Extract the [X, Y] coordinate from the center of the cell holding the provided text.  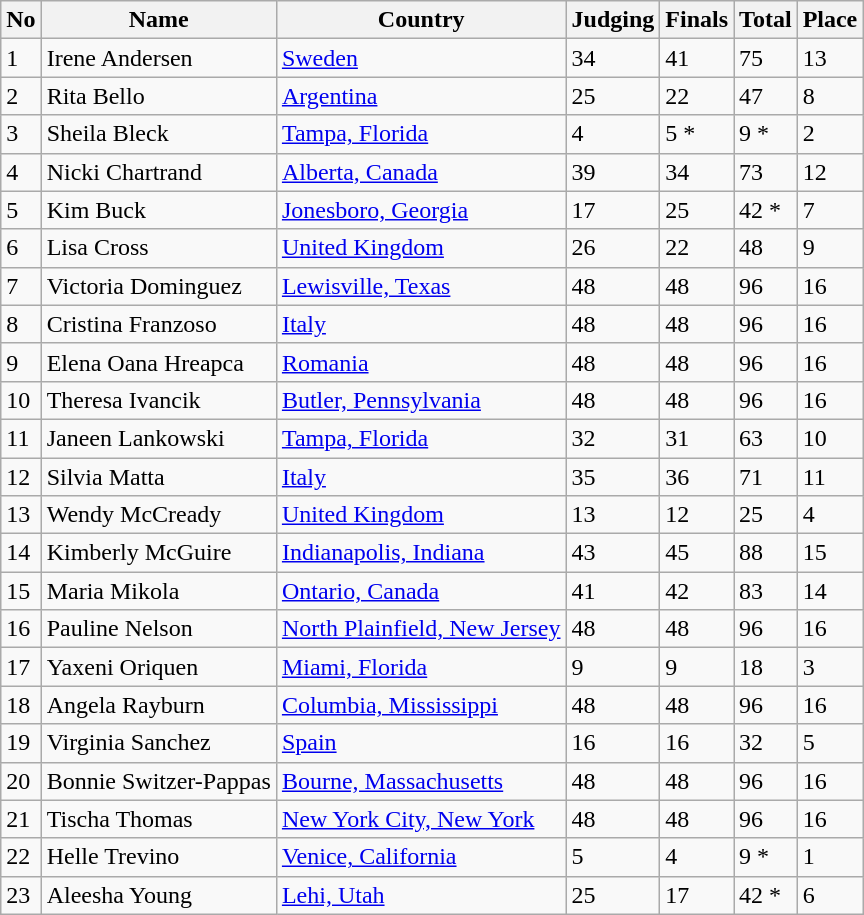
5 * [697, 134]
73 [766, 172]
35 [613, 477]
Name [158, 20]
Theresa Ivancik [158, 400]
Miami, Florida [421, 667]
45 [697, 553]
Kim Buck [158, 210]
Silvia Matta [158, 477]
Sheila Bleck [158, 134]
Yaxeni Oriquen [158, 667]
Elena Oana Hreapca [158, 362]
Venice, California [421, 857]
Bonnie Switzer-Pappas [158, 781]
83 [766, 591]
Butler, Pennsylvania [421, 400]
Tischa Thomas [158, 819]
Argentina [421, 96]
Maria Mikola [158, 591]
Victoria Dominguez [158, 286]
Finals [697, 20]
Lewisville, Texas [421, 286]
Lehi, Utah [421, 895]
39 [613, 172]
31 [697, 438]
Nicki Chartrand [158, 172]
Romania [421, 362]
43 [613, 553]
20 [21, 781]
63 [766, 438]
Spain [421, 743]
Ontario, Canada [421, 591]
Country [421, 20]
North Plainfield, New Jersey [421, 629]
Judging [613, 20]
Total [766, 20]
No [21, 20]
19 [21, 743]
New York City, New York [421, 819]
Bourne, Massachusetts [421, 781]
Rita Bello [158, 96]
Lisa Cross [158, 248]
36 [697, 477]
Cristina Franzoso [158, 324]
Irene Andersen [158, 58]
Jonesboro, Georgia [421, 210]
75 [766, 58]
Place [830, 20]
Indianapolis, Indiana [421, 553]
Alberta, Canada [421, 172]
Columbia, Mississippi [421, 705]
Helle Trevino [158, 857]
21 [21, 819]
Kimberly McGuire [158, 553]
71 [766, 477]
26 [613, 248]
42 [697, 591]
Virginia Sanchez [158, 743]
23 [21, 895]
Sweden [421, 58]
Aleesha Young [158, 895]
88 [766, 553]
Angela Rayburn [158, 705]
Pauline Nelson [158, 629]
47 [766, 96]
Wendy McCready [158, 515]
Janeen Lankowski [158, 438]
